Capture the cell that displays the provided text and extract its (X, Y) central coordinate. 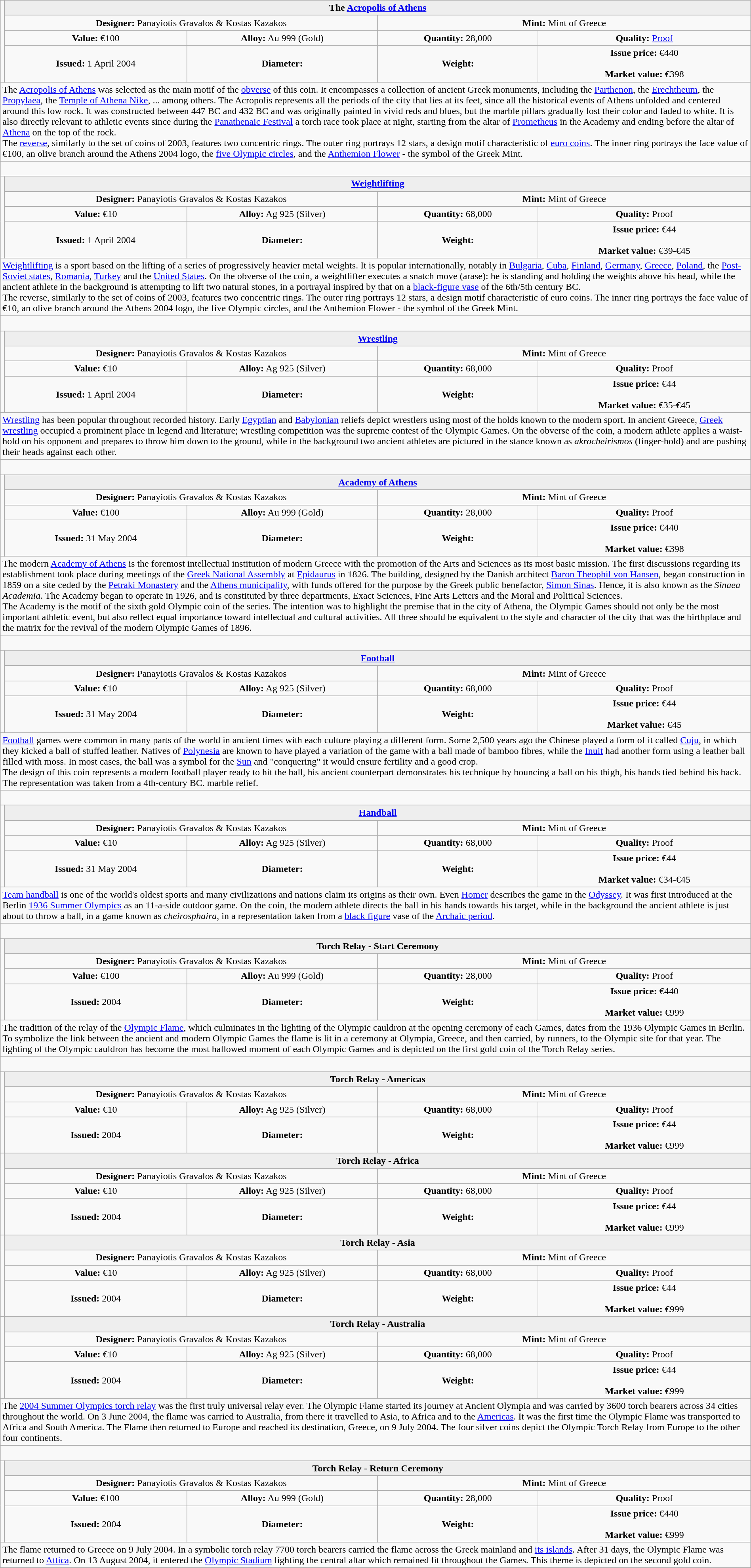
The Acropolis of Athens (378, 8)
Academy of Athens (378, 482)
Torch Relay - Return Ceremony (378, 1468)
Torch Relay - Start Ceremony (378, 946)
Torch Relay - Asia (378, 1243)
Football (378, 658)
Issue price: €44Market value: €34-€45 (644, 869)
Handball (378, 813)
Issue price: €44Market value: €45 (644, 714)
Torch Relay - Australia (378, 1324)
Issue price: €44Market value: €35-€45 (644, 394)
Issue price: €44Market value: €39-€45 (644, 240)
Weightlifting (378, 184)
Wrestling (378, 339)
Torch Relay - Africa (378, 1161)
Torch Relay - Americas (378, 1079)
